Output the [X, Y] coordinate of the center of the cell containing the given text.  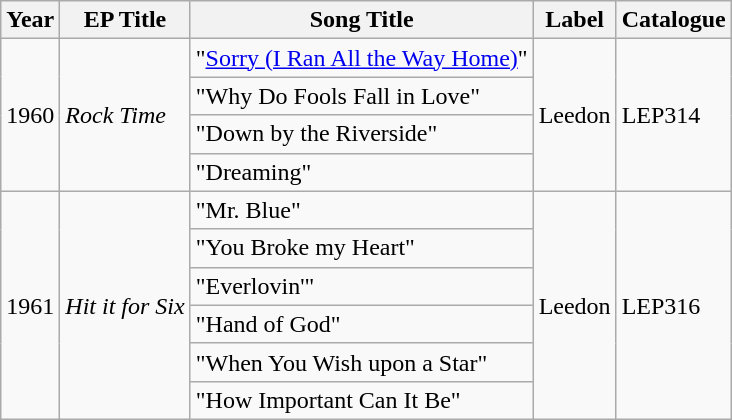
"Down by the Riverside" [362, 134]
Year [30, 20]
Hit it for Six [125, 305]
"Why Do Fools Fall in Love" [362, 96]
LEP316 [674, 305]
Catalogue [674, 20]
"Dreaming" [362, 172]
"Mr. Blue" [362, 210]
Label [574, 20]
"Sorry (I Ran All the Way Home)" [362, 58]
LEP314 [674, 115]
"Hand of God" [362, 324]
1961 [30, 305]
"Everlovin'" [362, 286]
"When You Wish upon a Star" [362, 362]
"How Important Can It Be" [362, 400]
EP Title [125, 20]
1960 [30, 115]
"You Broke my Heart" [362, 248]
Rock Time [125, 115]
Song Title [362, 20]
